Determine the (x, y) coordinate at the center of the cell enclosing the given text.  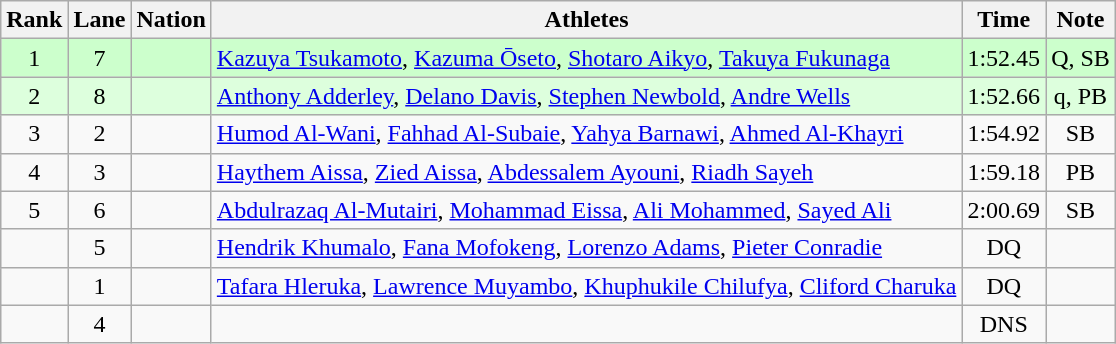
Athletes (586, 20)
Abdulrazaq Al-Mutairi, Mohammad Eissa, Ali Mohammed, Sayed Ali (586, 210)
Humod Al-Wani, Fahhad Al-Subaie, Yahya Barnawi, Ahmed Al-Khayri (586, 134)
Note (1081, 20)
Tafara Hleruka, Lawrence Muyambo, Khuphukile Chilufya, Cliford Charuka (586, 286)
Lane (100, 20)
7 (100, 58)
1:59.18 (1004, 172)
Anthony Adderley, Delano Davis, Stephen Newbold, Andre Wells (586, 96)
PB (1081, 172)
1:52.45 (1004, 58)
Time (1004, 20)
1:54.92 (1004, 134)
Haythem Aissa, Zied Aissa, Abdessalem Ayouni, Riadh Sayeh (586, 172)
Q, SB (1081, 58)
8 (100, 96)
Nation (171, 20)
1:52.66 (1004, 96)
Hendrik Khumalo, Fana Mofokeng, Lorenzo Adams, Pieter Conradie (586, 248)
Rank (34, 20)
2:00.69 (1004, 210)
DNS (1004, 324)
6 (100, 210)
Kazuya Tsukamoto, Kazuma Ōseto, Shotaro Aikyo, Takuya Fukunaga (586, 58)
q, PB (1081, 96)
